Identify which cell holds the provided text, then report its [x, y] central coordinate. 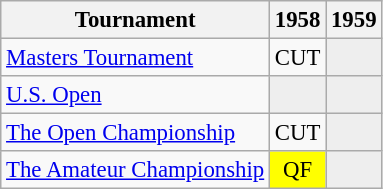
Masters Tournament [136, 58]
QF [298, 170]
1958 [298, 20]
U.S. Open [136, 95]
Tournament [136, 20]
The Open Championship [136, 133]
The Amateur Championship [136, 170]
1959 [354, 20]
